Pinpoint the cell where the given text exists, returning its [x, y] midpoint coordinate. 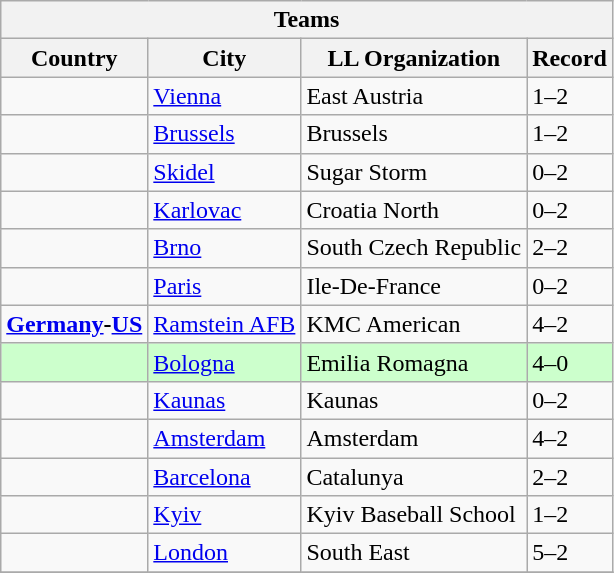
Catalunya [414, 477]
Kyiv Baseball School [414, 515]
4–0 [570, 362]
Karlovac [224, 210]
Teams [307, 20]
KMC American [414, 324]
Skidel [224, 172]
Paris [224, 286]
Vienna [224, 96]
LL Organization [414, 58]
South East [414, 553]
Brno [224, 248]
London [224, 553]
Emilia Romagna [414, 362]
Sugar Storm [414, 172]
5–2 [570, 553]
City [224, 58]
Ramstein AFB [224, 324]
South Czech Republic [414, 248]
Croatia North [414, 210]
Country [74, 58]
Barcelona [224, 477]
Germany-US [74, 324]
Kyiv [224, 515]
Ile-De-France [414, 286]
East Austria [414, 96]
Bologna [224, 362]
Record [570, 58]
